Return the [x, y] coordinate for the center point of the cell that contains the specified text.  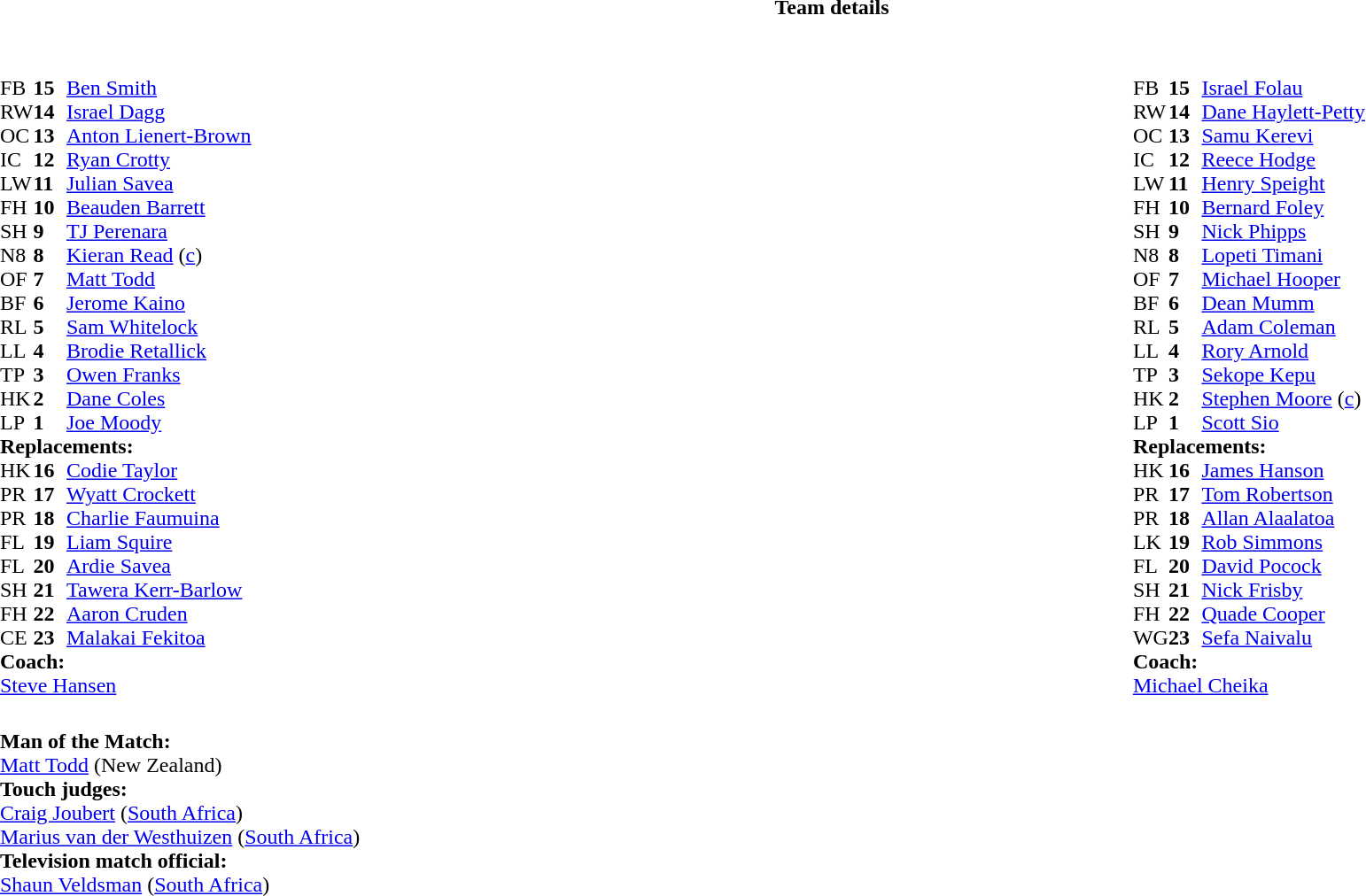
Adam Coleman [1283, 328]
Reece Hodge [1283, 159]
David Pocock [1283, 567]
James Hanson [1283, 471]
Ryan Crotty [159, 159]
Codie Taylor [159, 471]
Dane Haylett-Petty [1283, 112]
Bernard Foley [1283, 207]
Scott Sio [1283, 423]
TJ Perenara [159, 232]
Sekope Kepu [1283, 375]
Michael Cheika [1249, 685]
Rob Simmons [1283, 542]
Wyatt Crockett [159, 494]
Dane Coles [159, 398]
Charlie Faumuina [159, 519]
Aaron Cruden [159, 614]
Lopeti Timani [1283, 255]
Nick Frisby [1283, 590]
CE [17, 637]
Anton Lienert-Brown [159, 136]
Joe Moody [159, 423]
Owen Franks [159, 375]
Beauden Barrett [159, 207]
WG [1151, 637]
Rory Arnold [1283, 351]
Quade Cooper [1283, 614]
Henry Speight [1283, 184]
Nick Phipps [1283, 232]
Matt Todd [159, 280]
Liam Squire [159, 542]
Tawera Kerr-Barlow [159, 590]
Dean Mumm [1283, 303]
LK [1151, 542]
Kieran Read (c) [159, 255]
Michael Hooper [1283, 280]
Sefa Naivalu [1283, 637]
Malakai Fekitoa [159, 637]
Tom Robertson [1283, 494]
Allan Alaalatoa [1283, 519]
Samu Kerevi [1283, 136]
Stephen Moore (c) [1283, 398]
Ben Smith [159, 89]
Jerome Kaino [159, 303]
Brodie Retallick [159, 351]
Israel Dagg [159, 112]
Ardie Savea [159, 567]
Sam Whitelock [159, 328]
Steve Hansen [126, 685]
Israel Folau [1283, 89]
Julian Savea [159, 184]
